Search for the cell housing the specified text and yield its [x, y] center coordinate. 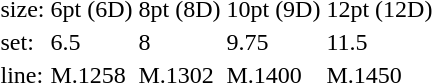
9.75 [274, 42]
6.5 [92, 42]
8 [180, 42]
